Determine the [X, Y] coordinate at the center of the cell enclosing the given text.  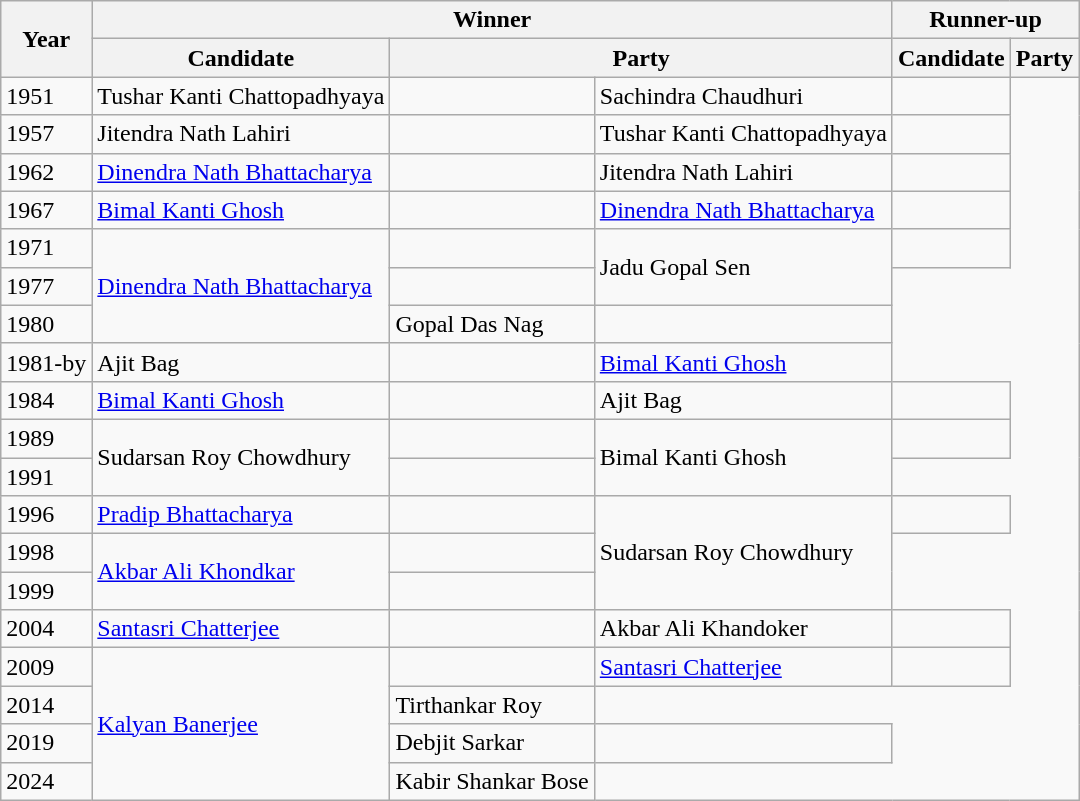
Kalyan Banerjee [241, 724]
1980 [46, 324]
1962 [46, 172]
1989 [46, 438]
1971 [46, 248]
1998 [46, 553]
1999 [46, 591]
1984 [46, 400]
Gopal Das Nag [492, 324]
Tirthankar Roy [492, 705]
1996 [46, 515]
2004 [46, 629]
2024 [46, 781]
Kabir Shankar Bose [492, 781]
Sachindra Chaudhuri [743, 96]
Pradip Bhattacharya [241, 515]
2014 [46, 705]
Jadu Gopal Sen [743, 267]
1951 [46, 96]
Akbar Ali Khandoker [743, 629]
1981-by [46, 362]
Runner-up [985, 20]
Debjit Sarkar [492, 743]
1977 [46, 286]
2019 [46, 743]
2009 [46, 667]
1967 [46, 210]
Year [46, 39]
Akbar Ali Khondkar [241, 572]
1991 [46, 477]
Winner [492, 20]
1957 [46, 134]
